Capture the cell that displays the provided text and extract its [x, y] central coordinate. 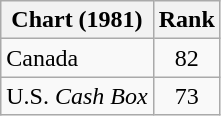
Canada [77, 58]
82 [186, 58]
73 [186, 96]
Rank [186, 20]
Chart (1981) [77, 20]
U.S. Cash Box [77, 96]
